Detect which cell encompasses the target text, then output its [X, Y] center coordinate. 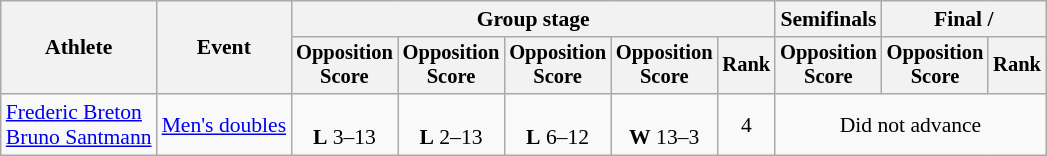
Frederic BretonBruno Santmann [79, 124]
Event [224, 48]
Final / [964, 19]
L 2–13 [452, 124]
Semifinals [828, 19]
L 6–12 [558, 124]
Men's doubles [224, 124]
Group stage [533, 19]
4 [746, 124]
L 3–13 [344, 124]
W 13–3 [664, 124]
Athlete [79, 48]
Did not advance [910, 124]
